Extract the (X, Y) coordinate from the center of the cell holding the provided text.  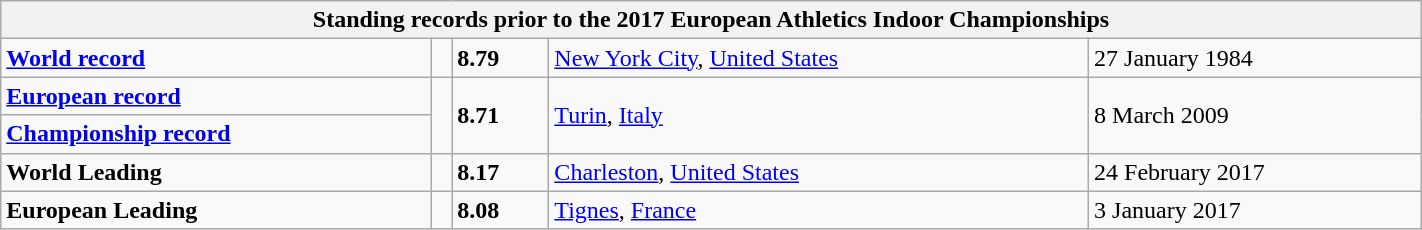
8.79 (500, 58)
Standing records prior to the 2017 European Athletics Indoor Championships (711, 20)
Championship record (216, 134)
8.08 (500, 210)
Tignes, France (819, 210)
Charleston, United States (819, 172)
World Leading (216, 172)
European record (216, 96)
27 January 1984 (1256, 58)
8.17 (500, 172)
8 March 2009 (1256, 115)
3 January 2017 (1256, 210)
New York City, United States (819, 58)
European Leading (216, 210)
24 February 2017 (1256, 172)
World record (216, 58)
Turin, Italy (819, 115)
8.71 (500, 115)
